Find where the given text appears and provide that cell's center as (x, y) coordinate. 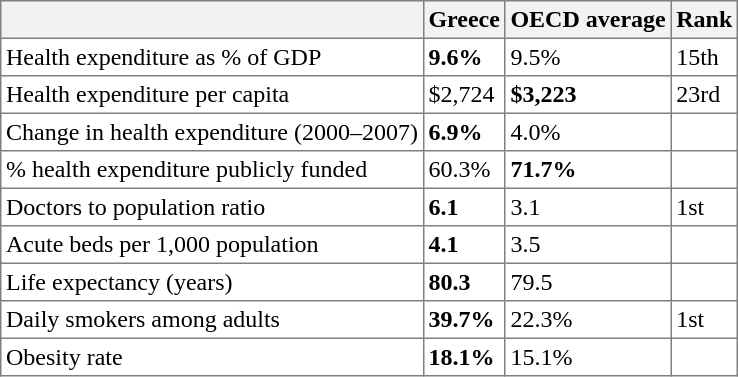
4.0% (588, 132)
Acute beds per 1,000 population (212, 245)
6.9% (464, 132)
4.1 (464, 245)
% health expenditure publicly funded (212, 170)
3.1 (588, 207)
80.3 (464, 282)
Daily smokers among adults (212, 320)
6.1 (464, 207)
3.5 (588, 245)
22.3% (588, 320)
9.6% (464, 57)
Greece (464, 20)
Health expenditure as % of GDP (212, 57)
60.3% (464, 170)
OECD average (588, 20)
Health expenditure per capita (212, 95)
15th (704, 57)
Life expectancy (years) (212, 282)
79.5 (588, 282)
23rd (704, 95)
$2,724 (464, 95)
Obesity rate (212, 357)
Doctors to population ratio (212, 207)
18.1% (464, 357)
71.7% (588, 170)
39.7% (464, 320)
$3,223 (588, 95)
15.1% (588, 357)
9.5% (588, 57)
Change in health expenditure (2000–2007) (212, 132)
Rank (704, 20)
